Return the [X, Y] coordinate for the center point of the cell that contains the specified text.  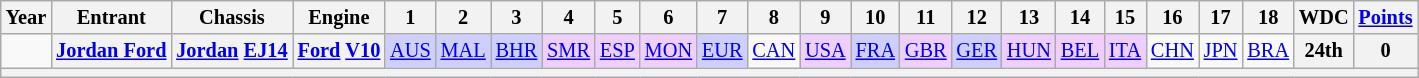
Chassis [232, 17]
18 [1268, 17]
BHR [517, 51]
Jordan Ford [111, 51]
MAL [464, 51]
ESP [618, 51]
Entrant [111, 17]
5 [618, 17]
SMR [568, 51]
12 [977, 17]
WDC [1324, 17]
16 [1172, 17]
8 [774, 17]
24th [1324, 51]
Jordan EJ14 [232, 51]
3 [517, 17]
JPN [1221, 51]
6 [668, 17]
9 [825, 17]
AUS [410, 51]
EUR [722, 51]
USA [825, 51]
11 [926, 17]
CHN [1172, 51]
7 [722, 17]
15 [1125, 17]
Ford V10 [340, 51]
CAN [774, 51]
17 [1221, 17]
13 [1029, 17]
BRA [1268, 51]
ITA [1125, 51]
2 [464, 17]
1 [410, 17]
MON [668, 51]
GER [977, 51]
HUN [1029, 51]
14 [1080, 17]
Engine [340, 17]
BEL [1080, 51]
GBR [926, 51]
10 [876, 17]
FRA [876, 51]
Points [1385, 17]
0 [1385, 51]
4 [568, 17]
Year [26, 17]
